For the text-containing cell, return its midpoint in (x, y) coordinate format. 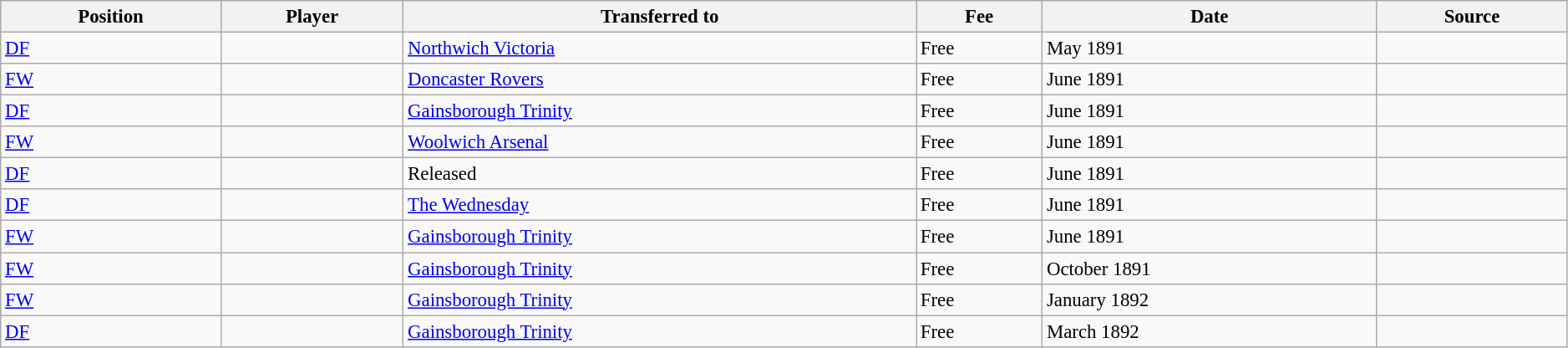
Position (111, 17)
The Wednesday (660, 205)
Date (1210, 17)
Player (312, 17)
Northwich Victoria (660, 49)
Woolwich Arsenal (660, 142)
Released (660, 174)
October 1891 (1210, 269)
Source (1472, 17)
May 1891 (1210, 49)
January 1892 (1210, 299)
Transferred to (660, 17)
March 1892 (1210, 331)
Fee (979, 17)
Doncaster Rovers (660, 79)
